Identify which cell holds the provided text, then report its (x, y) central coordinate. 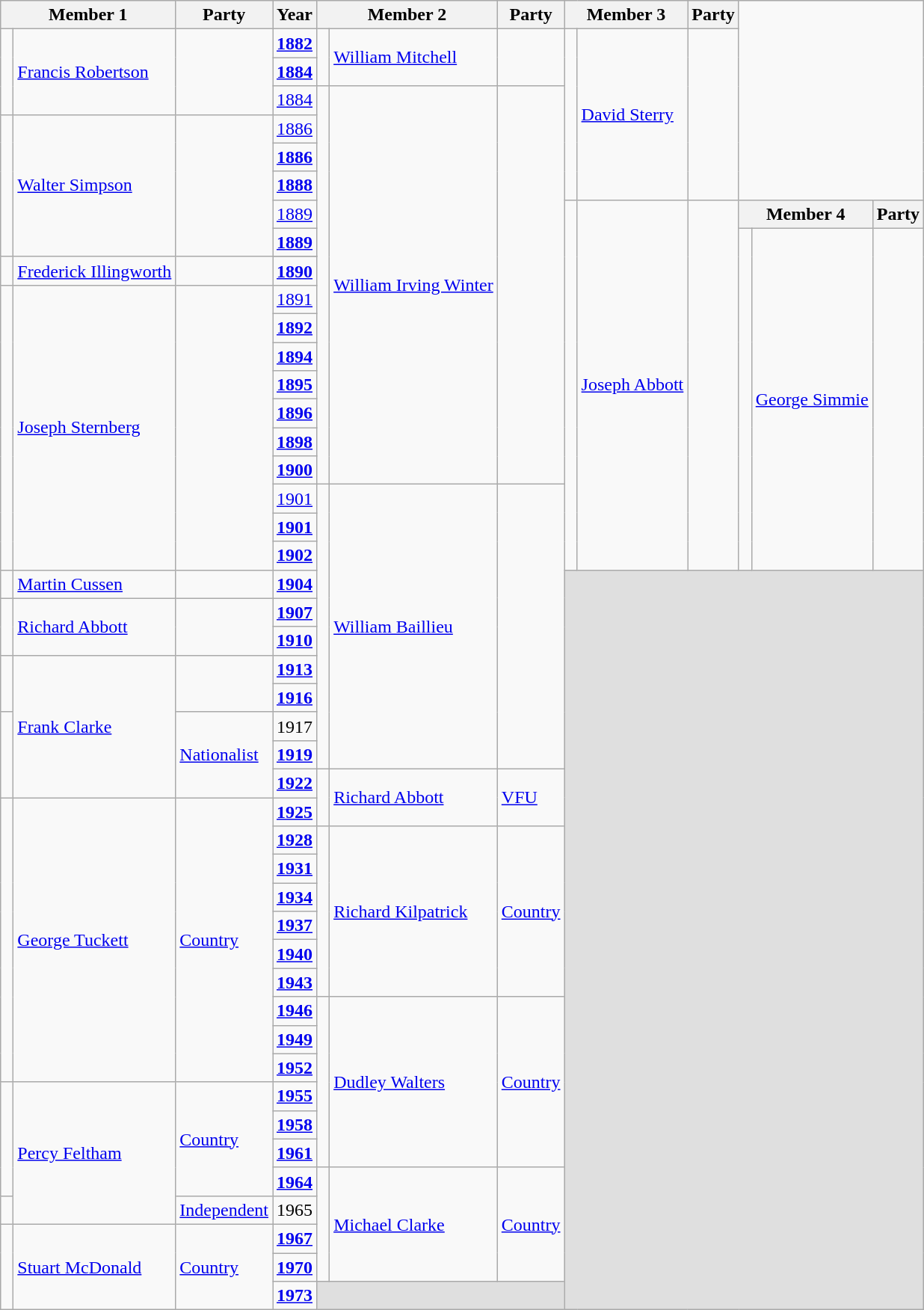
William Mitchell (414, 58)
1919 (295, 754)
1910 (295, 641)
1958 (295, 1125)
1896 (295, 413)
Independent (224, 1210)
Dudley Walters (414, 1082)
1892 (295, 327)
1913 (295, 669)
1952 (295, 1068)
Joseph Sternberg (94, 428)
1902 (295, 556)
1890 (295, 271)
1922 (295, 783)
1949 (295, 1039)
Martin Cussen (94, 584)
Member 4 (806, 214)
1891 (295, 299)
1964 (295, 1181)
Walter Simpson (94, 185)
1895 (295, 385)
Year (295, 15)
1970 (295, 1267)
Member 1 (88, 15)
1943 (295, 982)
1904 (295, 584)
1928 (295, 840)
George Simmie (812, 399)
1888 (295, 185)
1965 (295, 1210)
Member 2 (407, 15)
1934 (295, 897)
1955 (295, 1096)
1946 (295, 1011)
1973 (295, 1296)
1882 (295, 43)
Stuart McDonald (94, 1267)
Frederick Illingworth (94, 271)
William Irving Winter (414, 286)
1900 (295, 470)
Percy Feltham (94, 1153)
Francis Robertson (94, 72)
George Tuckett (94, 939)
1931 (295, 869)
1898 (295, 442)
Frank Clarke (94, 726)
1916 (295, 698)
1925 (295, 811)
Richard Kilpatrick (414, 911)
Nationalist (224, 754)
1940 (295, 954)
1907 (295, 612)
William Baillieu (414, 627)
1961 (295, 1153)
Joseph Abbott (632, 384)
Michael Clarke (414, 1224)
1917 (295, 726)
David Sterry (632, 114)
1894 (295, 357)
VFU (531, 797)
1967 (295, 1238)
Member 3 (626, 15)
1937 (295, 926)
